Extract the [x, y] coordinate from the center of the cell holding the provided text.  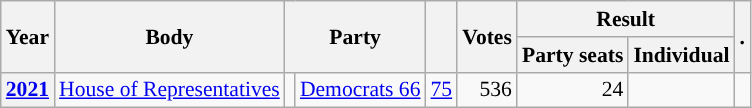
Result [626, 19]
Body [170, 36]
536 [487, 90]
Individual [681, 55]
Democrats 66 [360, 90]
. [742, 36]
75 [442, 90]
Party seats [572, 55]
2021 [28, 90]
House of Representatives [170, 90]
Year [28, 36]
Votes [487, 36]
Party [356, 36]
24 [572, 90]
